For the text-containing cell, return its midpoint in (X, Y) coordinate format. 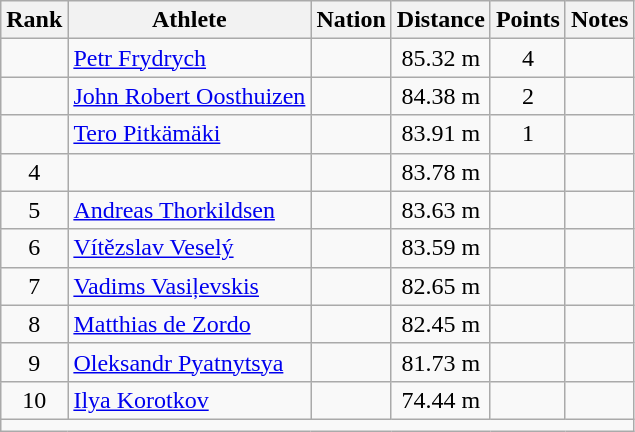
Oleksandr Pyatnytsya (190, 362)
6 (34, 248)
81.73 m (440, 362)
Distance (440, 20)
83.63 m (440, 210)
84.38 m (440, 96)
Points (528, 20)
9 (34, 362)
Andreas Thorkildsen (190, 210)
5 (34, 210)
Rank (34, 20)
83.59 m (440, 248)
Vítězslav Veselý (190, 248)
Notes (599, 20)
74.44 m (440, 400)
Matthias de Zordo (190, 324)
Ilya Korotkov (190, 400)
John Robert Oosthuizen (190, 96)
2 (528, 96)
7 (34, 286)
1 (528, 134)
82.45 m (440, 324)
Athlete (190, 20)
Vadims Vasiļevskis (190, 286)
85.32 m (440, 58)
83.78 m (440, 172)
Nation (351, 20)
10 (34, 400)
83.91 m (440, 134)
8 (34, 324)
Petr Frydrych (190, 58)
Tero Pitkämäki (190, 134)
82.65 m (440, 286)
